Locate the cell with the specified text and output its (X, Y) center coordinate. 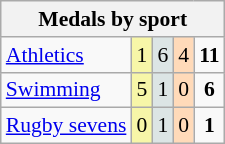
Rugby sevens (66, 126)
Medals by sport (113, 19)
4 (184, 55)
11 (210, 55)
5 (142, 90)
Athletics (66, 55)
Swimming (66, 90)
